Provide the (x, y) coordinate of the cell's center where the given text is located.  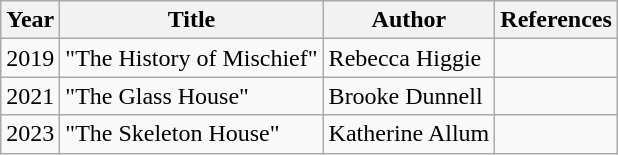
Year (30, 20)
2021 (30, 96)
Rebecca Higgie (409, 58)
"The Glass House" (192, 96)
Title (192, 20)
"The History of Mischief" (192, 58)
References (556, 20)
Brooke Dunnell (409, 96)
2019 (30, 58)
Katherine Allum (409, 134)
"The Skeleton House" (192, 134)
2023 (30, 134)
Author (409, 20)
